Return the [X, Y] coordinate for the center point of the cell that contains the specified text.  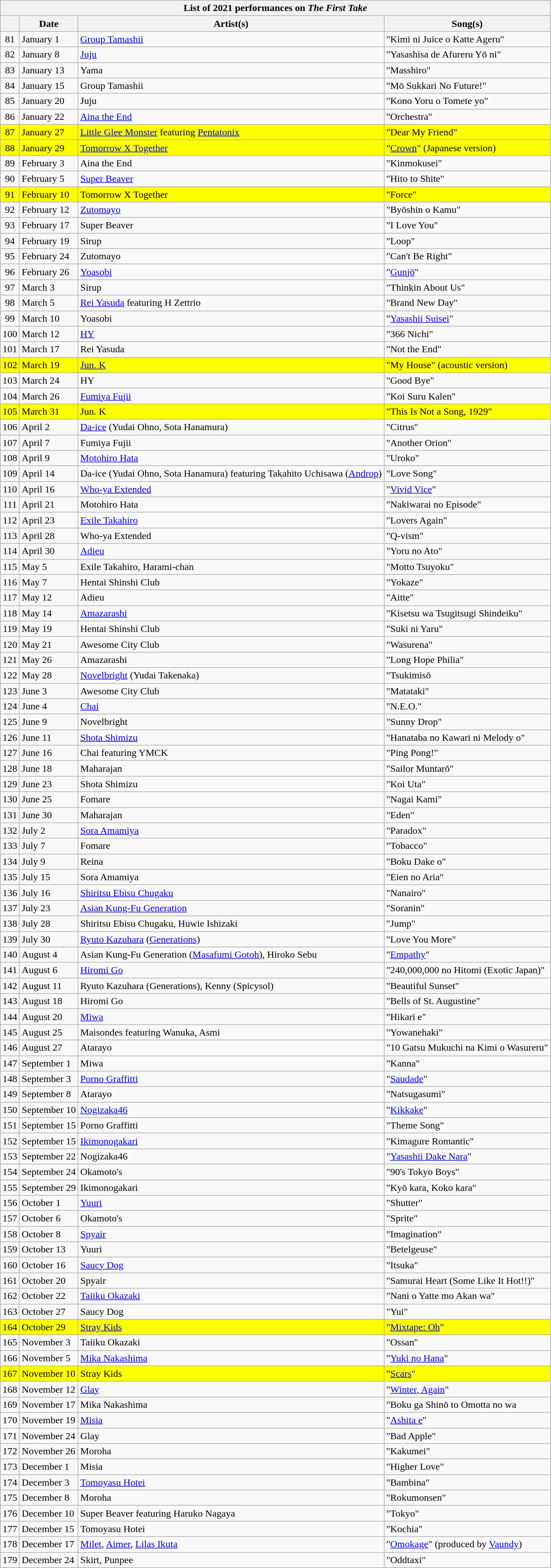
January 22 [49, 117]
"10 Gatsu Mukuchi na Kimi o Wasureru" [467, 1048]
"Citrus" [467, 427]
"Tobacco" [467, 846]
"Boku Dake o" [467, 861]
October 22 [49, 1296]
"Theme Song" [467, 1125]
"Kinmokusei" [467, 163]
Shiritsu Ebisu Chugaku, Huwie Ishizaki [231, 923]
Artist(s) [231, 24]
January 8 [49, 55]
88 [10, 148]
121 [10, 660]
"366 Nichi" [467, 334]
August 25 [49, 1032]
Exile Takahiro [231, 520]
October 29 [49, 1327]
129 [10, 784]
"Koi Suru Kalen" [467, 396]
November 10 [49, 1374]
120 [10, 644]
July 9 [49, 861]
April 9 [49, 458]
July 30 [49, 939]
February 3 [49, 163]
"Imagination" [467, 1234]
"Kono Yoru o Tomete yo" [467, 101]
97 [10, 287]
171 [10, 1435]
November 26 [49, 1451]
"Yasashii Suisei" [467, 318]
June 11 [49, 738]
July 7 [49, 846]
Novelbright [231, 722]
January 20 [49, 101]
"Sunny Drop" [467, 722]
"Tokyo" [467, 1513]
117 [10, 598]
102 [10, 365]
145 [10, 1032]
December 10 [49, 1513]
125 [10, 722]
October 1 [49, 1203]
140 [10, 955]
"Rokumonsen" [467, 1498]
March 26 [49, 396]
165 [10, 1343]
November 5 [49, 1358]
"Nagai Kami" [467, 799]
July 2 [49, 830]
March 12 [49, 334]
152 [10, 1141]
119 [10, 629]
"Boku ga Shinō to Omotta no wa [467, 1405]
February 12 [49, 210]
101 [10, 349]
Da-ice (Yudai Ohno, Sota Hanamura) [231, 427]
"Nakiwarai no Episode" [467, 505]
August 11 [49, 986]
"Loop" [467, 241]
128 [10, 769]
143 [10, 1001]
April 28 [49, 536]
Maisondes featuring Wanuka, Asmi [231, 1032]
161 [10, 1281]
106 [10, 427]
"Yasashisa de Afureru Yō ni" [467, 55]
September 22 [49, 1156]
149 [10, 1094]
February 24 [49, 256]
175 [10, 1498]
112 [10, 520]
"Yuki no Hana" [467, 1358]
September 1 [49, 1063]
Da-ice (Yudai Ohno, Sota Hanamura) featuring Takahito Uchisawa (Androp) [231, 474]
"Empathy" [467, 955]
"Hito to Shite" [467, 179]
October 27 [49, 1312]
170 [10, 1420]
March 5 [49, 303]
"Yui" [467, 1312]
"This Is Not a Song, 1929" [467, 411]
93 [10, 225]
111 [10, 505]
"Koi Uta" [467, 784]
168 [10, 1389]
April 21 [49, 505]
Skirt, Punpee [231, 1560]
135 [10, 877]
"Hanataba no Kawari ni Melody o" [467, 738]
February 10 [49, 194]
99 [10, 318]
96 [10, 272]
Song(s) [467, 24]
December 3 [49, 1482]
118 [10, 613]
"Long Hope Philia" [467, 660]
Asian Kung-Fu Generation (Masafumi Gotoh), Hiroko Sebu [231, 955]
"Paradox" [467, 830]
"Beautiful Sunset" [467, 986]
94 [10, 241]
"240,000,000 no Hitomi (Exotic Japan)" [467, 970]
162 [10, 1296]
173 [10, 1467]
148 [10, 1079]
"Samurai Heart (Some Like It Hot!!)" [467, 1281]
124 [10, 707]
August 4 [49, 955]
"Not the End" [467, 349]
Shiritsu Ebisu Chugaku [231, 892]
May 7 [49, 582]
174 [10, 1482]
"Yasashii Dake Nara" [467, 1156]
"Kakumei" [467, 1451]
"My House" (acoustic version) [467, 365]
September 29 [49, 1188]
August 27 [49, 1048]
September 24 [49, 1172]
139 [10, 939]
"Motto Tsuyoku" [467, 567]
"Crown" (Japanese version) [467, 148]
"Q-vism" [467, 536]
November 3 [49, 1343]
160 [10, 1265]
"Kisetsu wa Tsugitsugi Shindeiku" [467, 613]
108 [10, 458]
100 [10, 334]
"Force" [467, 194]
"Good Bye" [467, 380]
April 14 [49, 474]
"Kyō kara, Koko kara" [467, 1188]
156 [10, 1203]
October 20 [49, 1281]
144 [10, 1017]
May 14 [49, 613]
Date [49, 24]
84 [10, 86]
July 23 [49, 908]
92 [10, 210]
"Orchestra" [467, 117]
January 15 [49, 86]
115 [10, 567]
Rei Yasuda [231, 349]
107 [10, 442]
172 [10, 1451]
"Itsuka" [467, 1265]
81 [10, 39]
163 [10, 1312]
91 [10, 194]
April 2 [49, 427]
July 15 [49, 877]
"Kochia" [467, 1529]
October 6 [49, 1219]
147 [10, 1063]
"Shutter" [467, 1203]
"Can't Be Right" [467, 256]
"Eden" [467, 815]
"Bambina" [467, 1482]
87 [10, 132]
"Higher Love" [467, 1467]
May 5 [49, 567]
June 9 [49, 722]
September 8 [49, 1094]
130 [10, 799]
June 18 [49, 769]
126 [10, 738]
"Saudade" [467, 1079]
"Kikkake" [467, 1110]
"Winter, Again" [467, 1389]
February 19 [49, 241]
November 19 [49, 1420]
February 5 [49, 179]
"Lovers Again" [467, 520]
April 16 [49, 489]
"Love Song" [467, 474]
"Omokage" (produced by Vaundy) [467, 1544]
Asian Kung-Fu Generation [231, 908]
May 19 [49, 629]
March 31 [49, 411]
December 17 [49, 1544]
"Matataki" [467, 691]
January 29 [49, 148]
127 [10, 753]
February 26 [49, 272]
151 [10, 1125]
"Oddtaxi" [467, 1560]
June 3 [49, 691]
March 3 [49, 287]
Yama [231, 70]
October 8 [49, 1234]
83 [10, 70]
"Kanna" [467, 1063]
March 19 [49, 365]
"Mixtape: Oh" [467, 1327]
November 17 [49, 1405]
95 [10, 256]
155 [10, 1188]
"Wasurena" [467, 644]
"Tsukimisō [467, 675]
85 [10, 101]
164 [10, 1327]
90 [10, 179]
110 [10, 489]
"Ashita e" [467, 1420]
December 24 [49, 1560]
141 [10, 970]
November 12 [49, 1389]
138 [10, 923]
"Scars" [467, 1374]
86 [10, 117]
May 28 [49, 675]
"Yokaze" [467, 582]
March 17 [49, 349]
April 30 [49, 551]
Chai [231, 707]
March 24 [49, 380]
"Thinkin About Us" [467, 287]
"Nani o Yatte mo Akan wa" [467, 1296]
September 10 [49, 1110]
"Jump" [467, 923]
137 [10, 908]
98 [10, 303]
"Byōshin o Kamu" [467, 210]
"90's Tokyo Boys" [467, 1172]
"Betelgeuse" [467, 1250]
April 7 [49, 442]
June 16 [49, 753]
August 18 [49, 1001]
"Masshiro" [467, 70]
Chai featuring YMCK [231, 753]
September 3 [49, 1079]
158 [10, 1234]
113 [10, 536]
November 24 [49, 1435]
134 [10, 861]
"I Love You" [467, 225]
146 [10, 1048]
89 [10, 163]
"Sailor Muntarō" [467, 769]
"Aitte" [467, 598]
132 [10, 830]
166 [10, 1358]
105 [10, 411]
"Mō Sukkari No Future!" [467, 86]
July 28 [49, 923]
Rei Yasuda featuring H Zettrio [231, 303]
May 21 [49, 644]
"Gunjō" [467, 272]
"Bells of St. Augustine" [467, 1001]
136 [10, 892]
July 16 [49, 892]
December 1 [49, 1467]
May 12 [49, 598]
82 [10, 55]
December 8 [49, 1498]
179 [10, 1560]
"Brand New Day" [467, 303]
150 [10, 1110]
"Love You More" [467, 939]
"Eien no Aria" [467, 877]
"Ossan" [467, 1343]
List of 2021 performances on The First Take [275, 8]
114 [10, 551]
159 [10, 1250]
Milet, Aimer, Lilas Ikuta [231, 1544]
"Nanairo" [467, 892]
178 [10, 1544]
157 [10, 1219]
"Kimi ni Juice o Katte Ageru" [467, 39]
June 4 [49, 707]
103 [10, 380]
123 [10, 691]
"Suki ni Yaru" [467, 629]
"Uroko" [467, 458]
"Natsugasumi" [467, 1094]
October 16 [49, 1265]
177 [10, 1529]
"Kimagure Romantic" [467, 1141]
167 [10, 1374]
August 20 [49, 1017]
"Ping Pong!" [467, 753]
April 23 [49, 520]
Super Beaver featuring Haruko Nagaya [231, 1513]
June 25 [49, 799]
January 13 [49, 70]
"Yowanehaki" [467, 1032]
"Soranin" [467, 908]
August 6 [49, 970]
116 [10, 582]
154 [10, 1172]
March 10 [49, 318]
109 [10, 474]
June 30 [49, 815]
June 23 [49, 784]
January 1 [49, 39]
Little Glee Monster featuring Pentatonix [231, 132]
122 [10, 675]
"Hikari e" [467, 1017]
January 27 [49, 132]
131 [10, 815]
May 26 [49, 660]
"Sprite" [467, 1219]
153 [10, 1156]
133 [10, 846]
176 [10, 1513]
Novelbright (Yudai Takenaka) [231, 675]
"Yoru no Ato" [467, 551]
October 13 [49, 1250]
104 [10, 396]
Reina [231, 861]
"Dear My Friend" [467, 132]
169 [10, 1405]
"N.E.O." [467, 707]
December 15 [49, 1529]
Ryuto Kazuhara (Generations), Kenny (Spicysol) [231, 986]
February 17 [49, 225]
Exile Takahiro, Harami-chan [231, 567]
Ryuto Kazuhara (Generations) [231, 939]
"Vivid Vice" [467, 489]
142 [10, 986]
"Another Orion" [467, 442]
"Bad Apple" [467, 1435]
